Extract the (X, Y) coordinate from the center of the cell holding the provided text.  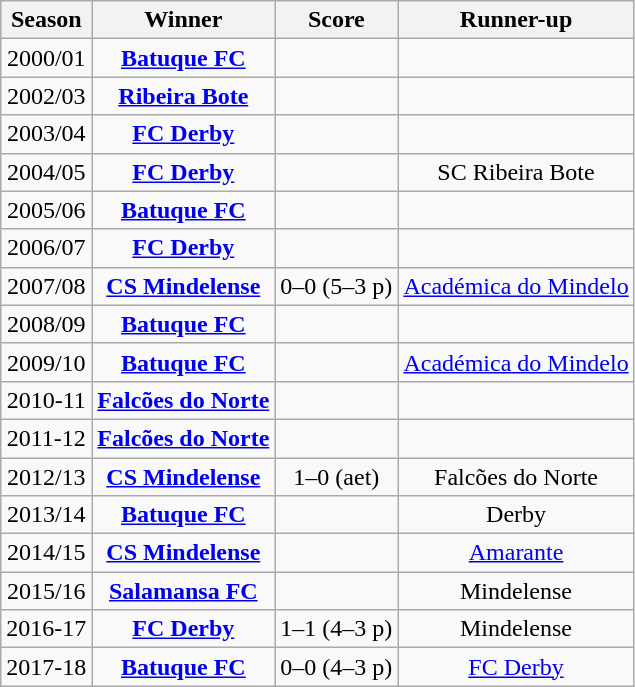
Derby (516, 515)
2005/06 (46, 210)
2010-11 (46, 400)
2015/16 (46, 591)
Amarante (516, 553)
2007/08 (46, 286)
0–0 (4–3 p) (336, 667)
Salamansa FC (184, 591)
2004/05 (46, 172)
1–1 (4–3 p) (336, 629)
2011-12 (46, 438)
2006/07 (46, 248)
2008/09 (46, 324)
Winner (184, 20)
2000/01 (46, 58)
2003/04 (46, 134)
Season (46, 20)
Ribeira Bote (184, 96)
2017-18 (46, 667)
2012/13 (46, 477)
1–0 (aet) (336, 477)
0–0 (5–3 p) (336, 286)
2009/10 (46, 362)
Runner-up (516, 20)
2014/15 (46, 553)
2016-17 (46, 629)
SC Ribeira Bote (516, 172)
Score (336, 20)
2002/03 (46, 96)
2013/14 (46, 515)
